Pinpoint the cell where the given text exists, returning its (X, Y) midpoint coordinate. 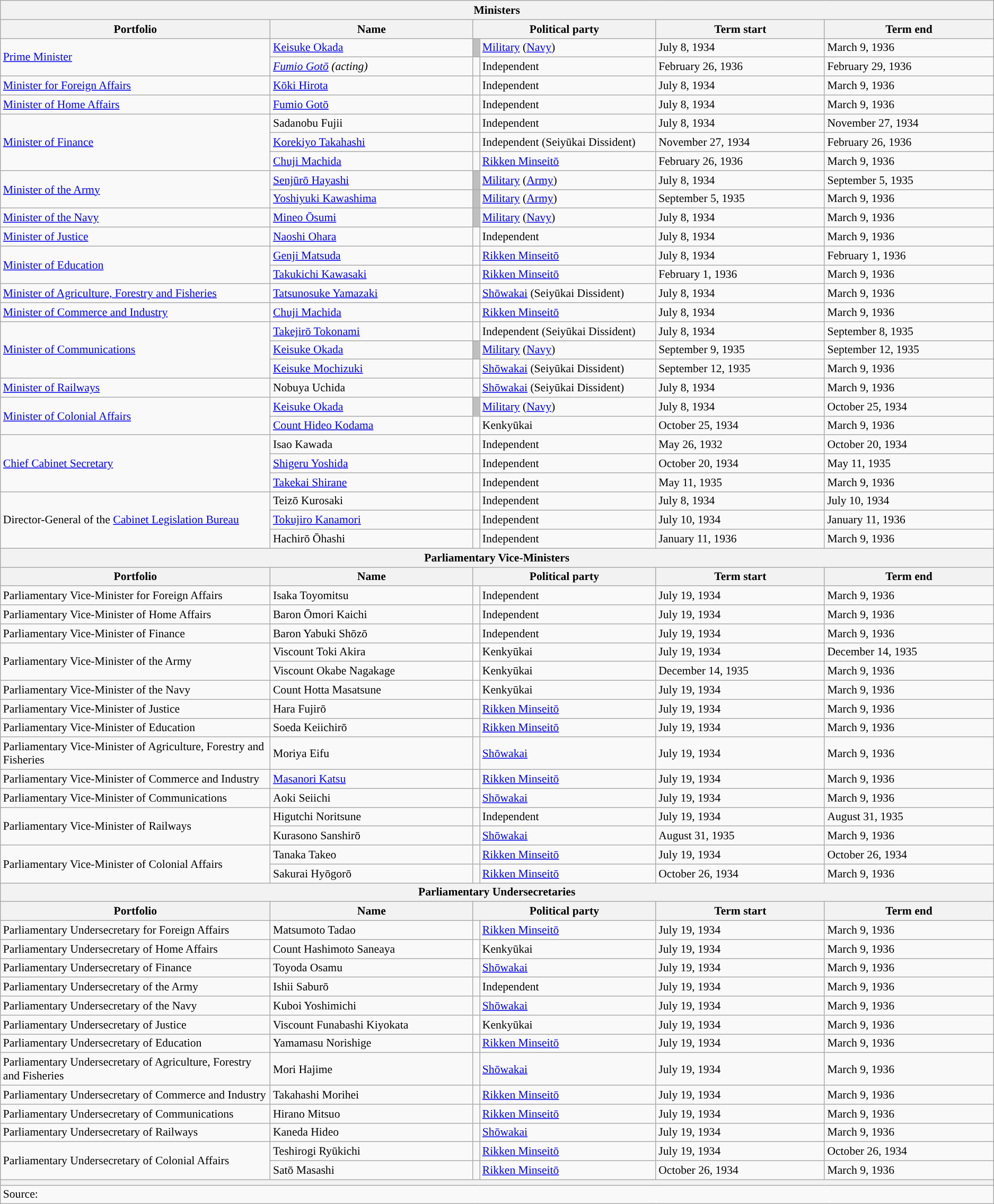
Toyoda Osamu (372, 968)
Sakurai Hyōgorō (372, 874)
Baron Yabuki Shōzō (372, 634)
February 29, 1936 (909, 67)
Director-General of the Cabinet Legislation Bureau (136, 520)
Parliamentary Vice-Minister of Railways (136, 826)
Soeda Keiichirō (372, 728)
Tatsunosuke Yamazaki (372, 294)
Teizō Kurosaki (372, 501)
Higutchi Noritsune (372, 817)
Minister of Colonial Affairs (136, 416)
Parliamentary Undersecretary of Education (136, 1043)
Parliamentary Undersecretary of Railways (136, 1132)
Minister of the Army (136, 190)
Minister of the Navy (136, 218)
Parliamentary Undersecretary of Agriculture, Forestry and Fisheries (136, 1069)
Source: (497, 1194)
Chief Cabinet Secretary (136, 463)
Hara Fujirō (372, 709)
Ministers (497, 10)
Korekiyo Takahashi (372, 143)
Parliamentary Undersecretary for Foreign Affairs (136, 930)
Parliamentary Undersecretary of the Navy (136, 1006)
Fumio Gotō (372, 104)
Viscount Funabashi Kiyokata (372, 1025)
Kuboi Yoshimichi (372, 1006)
Minister of Finance (136, 142)
Minister of Communications (136, 350)
Ishii Saburō (372, 987)
Satō Masashi (372, 1171)
Yoshiyuki Kawashima (372, 199)
Takejirō Tokonami (372, 331)
Isaka Toyomitsu (372, 596)
Parliamentary Vice-Minister of Home Affairs (136, 614)
Baron Ōmori Kaichi (372, 614)
Parliamentary Undersecretary of Finance (136, 968)
Count Hotta Masatsune (372, 690)
Mineo Ōsumi (372, 218)
Parliamentary Vice-Minister for Foreign Affairs (136, 596)
Parliamentary Vice-Minister of Justice (136, 709)
May 26, 1932 (740, 445)
Takahashi Morihei (372, 1095)
Kōki Hirota (372, 86)
Nobuya Uchida (372, 388)
September 8, 1935 (909, 331)
Parliamentary Undersecretary of the Army (136, 987)
Parliamentary Vice-Minister of the Navy (136, 690)
Minister for Foreign Affairs (136, 86)
Parliamentary Undersecretaries (497, 892)
Parliamentary Vice-Minister of Communications (136, 798)
Mori Hajime (372, 1069)
Moriya Eifu (372, 754)
Minister of Railways (136, 388)
Minister of Education (136, 265)
Teshirogi Ryūkichi (372, 1152)
Parliamentary Undersecretary of Colonial Affairs (136, 1161)
Tokujiro Kanamori (372, 520)
Senjūrō Hayashi (372, 180)
Prime Minister (136, 57)
Parliamentary Vice-Minister of the Army (136, 662)
Parliamentary Undersecretary of Commerce and Industry (136, 1095)
Parliamentary Undersecretary of Justice (136, 1025)
Takekai Shirane (372, 482)
Kurasono Sanshirō (372, 836)
Takukichi Kawasaki (372, 275)
Keisuke Mochizuki (372, 369)
Minister of Commerce and Industry (136, 312)
Sadanobu Fujii (372, 124)
Parliamentary Vice-Ministers (497, 558)
Yamamasu Norishige (372, 1043)
Minister of Agriculture, Forestry and Fisheries (136, 294)
Parliamentary Vice-Minister of Commerce and Industry (136, 779)
Isao Kawada (372, 445)
Parliamentary Vice-Minister of Finance (136, 634)
Parliamentary Undersecretary of Home Affairs (136, 949)
Minister of Home Affairs (136, 104)
Shigeru Yoshida (372, 463)
September 9, 1935 (740, 350)
Hirano Mitsuo (372, 1114)
Aoki Seiichi (372, 798)
Count Hashimoto Saneaya (372, 949)
Masanori Katsu (372, 779)
Tanaka Takeo (372, 855)
Fumio Gotō (acting) (372, 67)
Naoshi Ohara (372, 237)
Viscount Okabe Nagakage (372, 671)
Parliamentary Vice-Minister of Education (136, 728)
Hachirō Ōhashi (372, 539)
Minister of Justice (136, 237)
Parliamentary Vice-Minister of Agriculture, Forestry and Fisheries (136, 754)
Kaneda Hideo (372, 1132)
Genji Matsuda (372, 256)
Parliamentary Undersecretary of Communications (136, 1114)
Matsumoto Tadao (372, 930)
Viscount Toki Akira (372, 652)
Parliamentary Vice-Minister of Colonial Affairs (136, 864)
Count Hideo Kodama (372, 426)
